Search for the cell housing the specified text and yield its [X, Y] center coordinate. 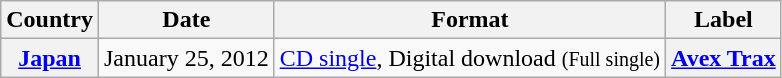
January 25, 2012 [186, 58]
Country [50, 20]
Avex Trax [724, 58]
Date [186, 20]
Japan [50, 58]
Format [470, 20]
Label [724, 20]
CD single, Digital download (Full single) [470, 58]
